From the cell containing the given text, extract its center point as (X, Y) coordinate. 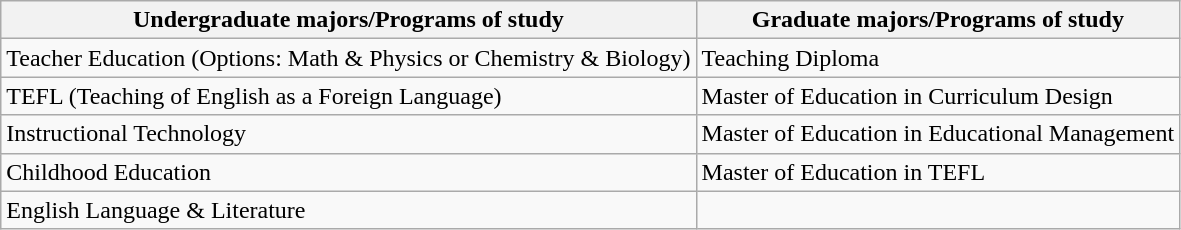
Master of Education in Educational Management (938, 134)
Undergraduate majors/Programs of study (348, 20)
Master of Education in Curriculum Design (938, 96)
English Language & Literature (348, 210)
TEFL (Teaching of English as a Foreign Language) (348, 96)
Master of Education in TEFL (938, 172)
Teacher Education (Options: Math & Physics or Chemistry & Biology) (348, 58)
Graduate majors/Programs of study (938, 20)
Childhood Education (348, 172)
Teaching Diploma (938, 58)
Instructional Technology (348, 134)
